Output the [X, Y] coordinate of the center of the cell containing the given text.  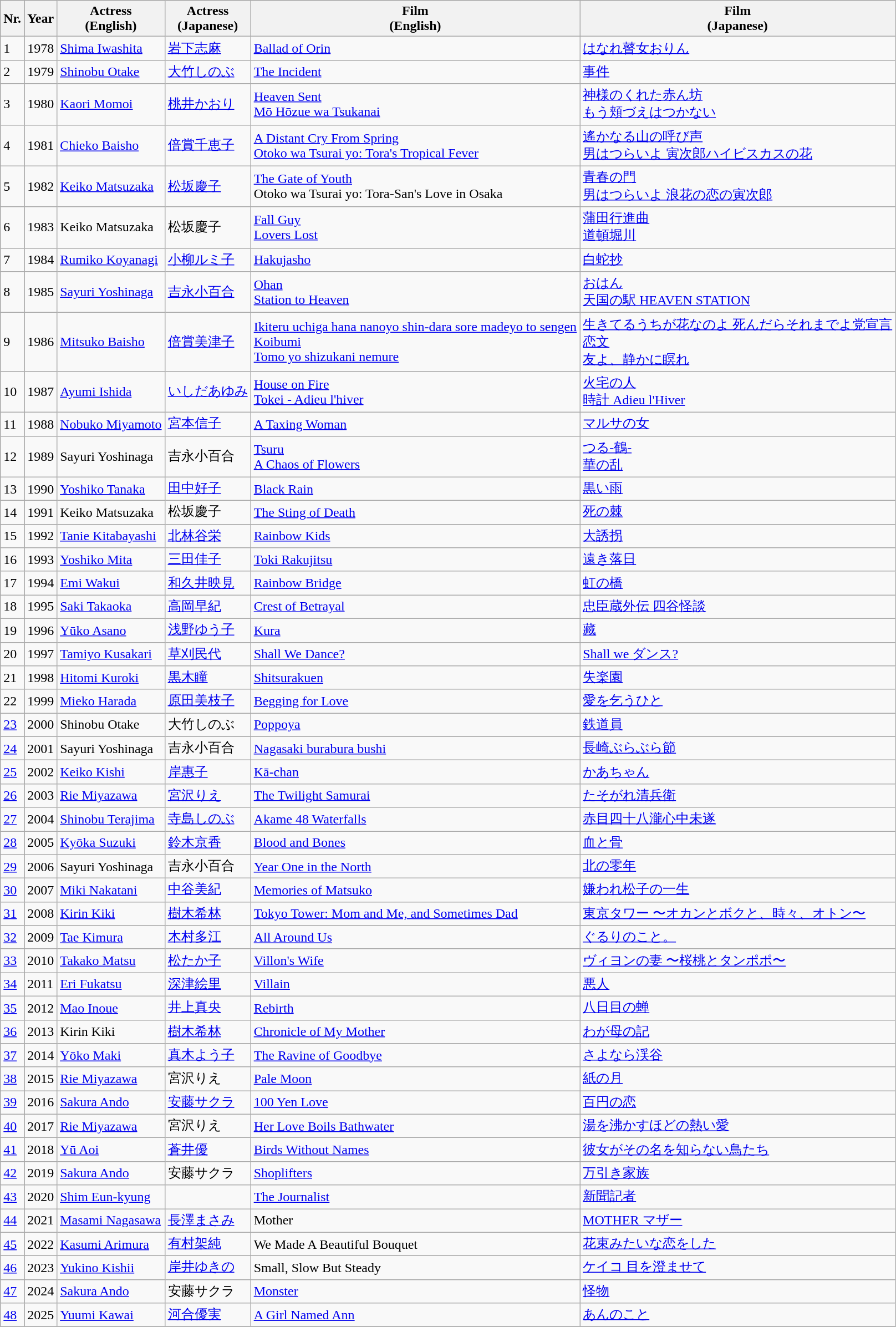
Mother [415, 1221]
46 [12, 1268]
1995 [41, 607]
1978 [41, 49]
Film(English) [415, 19]
蒼井優 [207, 1150]
黒い雨 [737, 489]
三田佳子 [207, 560]
Nagasaki burabura bushi [415, 749]
1999 [41, 701]
2016 [41, 1102]
Hakujasho [415, 260]
1997 [41, 654]
つる-鶴-華の乱 [737, 456]
高岡早紀 [207, 607]
Her Love Boils Bathwater [415, 1126]
9 [12, 342]
Yoshiko Mita [111, 560]
1993 [41, 560]
1991 [41, 512]
1994 [41, 583]
Yūko Asano [111, 630]
はなれ瞽女おりん [737, 49]
中谷美紀 [207, 891]
Emi Wakui [111, 583]
Mieko Harada [111, 701]
Begging for Love [415, 701]
Tanie Kitabayashi [111, 536]
45 [12, 1244]
22 [12, 701]
1985 [41, 292]
Tae Kimura [111, 937]
有村架純 [207, 1244]
Mao Inoue [111, 1008]
岩下志麻 [207, 49]
新聞記者 [737, 1197]
Yū Aoi [111, 1150]
1996 [41, 630]
31 [12, 914]
湯を沸かすほどの熱い愛 [737, 1126]
Memories of Matsuko [415, 891]
Blood and Bones [415, 843]
1989 [41, 456]
倍賞千恵子 [207, 145]
34 [12, 985]
長崎ぶらぶら節 [737, 749]
The Ravine of Goodbye [415, 1056]
1980 [41, 104]
42 [12, 1173]
The Gate of YouthOtoko wa Tsurai yo: Tora-San's Love in Osaka [415, 186]
赤目四十八瀧心中未遂 [737, 820]
岸井ゆきの [207, 1268]
Kyōka Suzuki [111, 843]
Film(Japanese) [737, 19]
Shall We Dance? [415, 654]
2014 [41, 1056]
かあちゃん [737, 772]
草刈民代 [207, 654]
Year One in the North [415, 866]
1983 [41, 227]
2011 [41, 985]
原田美枝子 [207, 701]
Kaori Momoi [111, 104]
2022 [41, 1244]
32 [12, 937]
Kura [415, 630]
15 [12, 536]
Shinobu Terajima [111, 820]
青春の門男はつらいよ 浪花の恋の寅次郎 [737, 186]
北の零年 [737, 866]
2001 [41, 749]
さよなら渓谷 [737, 1056]
100 Yen Love [415, 1102]
Ballad of Orin [415, 49]
たそがれ清兵衛 [737, 795]
11 [12, 424]
2004 [41, 820]
黒木瞳 [207, 678]
Poppoya [415, 725]
We Made A Beautiful Bouquet [415, 1244]
25 [12, 772]
浅野ゆう子 [207, 630]
1998 [41, 678]
井上真央 [207, 1008]
House on FireTokei - Adieu l'hiver [415, 392]
Ayumi Ishida [111, 392]
OhanStation to Heaven [415, 292]
Takako Matsu [111, 960]
Keiko Kishi [111, 772]
43 [12, 1197]
7 [12, 260]
怪物 [737, 1291]
Kasumi Arimura [111, 1244]
1982 [41, 186]
1 [12, 49]
鈴木京香 [207, 843]
Rumiko Koyanagi [111, 260]
5 [12, 186]
2020 [41, 1197]
桃井かおり [207, 104]
Rebirth [415, 1008]
TsuruA Chaos of Flowers [415, 456]
花束みたいな恋をした [737, 1244]
1984 [41, 260]
6 [12, 227]
10 [12, 392]
3 [12, 104]
2024 [41, 1291]
嫌われ松子の一生 [737, 891]
Hitomi Kuroki [111, 678]
田中好子 [207, 489]
Shoplifters [415, 1173]
白蛇抄 [737, 260]
忠臣蔵外伝 四谷怪談 [737, 607]
2002 [41, 772]
Shall we ダンス? [737, 654]
深津絵里 [207, 985]
1987 [41, 392]
26 [12, 795]
2003 [41, 795]
18 [12, 607]
2012 [41, 1008]
虹の橋 [737, 583]
The Sting of Death [415, 512]
悪人 [737, 985]
あんのこと [737, 1315]
事件 [737, 72]
The Twilight Samurai [415, 795]
Fall GuyLovers Lost [415, 227]
35 [12, 1008]
All Around Us [415, 937]
万引き家族 [737, 1173]
鉄道員 [737, 725]
40 [12, 1126]
マルサの女 [737, 424]
死の棘 [737, 512]
28 [12, 843]
Tamiyo Kusakari [111, 654]
遠き落日 [737, 560]
27 [12, 820]
2025 [41, 1315]
41 [12, 1150]
Birds Without Names [415, 1150]
Akame 48 Waterfalls [415, 820]
2021 [41, 1221]
21 [12, 678]
藏 [737, 630]
Yōko Maki [111, 1056]
百円の恋 [737, 1102]
48 [12, 1315]
2005 [41, 843]
Nobuko Miyamoto [111, 424]
Chieko Baisho [111, 145]
The Incident [415, 72]
生きてるうちが花なのよ 死んだらそれまでよ党宣言恋文友よ、静かに瞑れ [737, 342]
1990 [41, 489]
わが母の記 [737, 1031]
A Distant Cry From SpringOtoko wa Tsurai yo: Tora's Tropical Fever [415, 145]
39 [12, 1102]
Mitsuko Baisho [111, 342]
2007 [41, 891]
17 [12, 583]
33 [12, 960]
44 [12, 1221]
大誘拐 [737, 536]
Actress(Japanese) [207, 19]
A Taxing Woman [415, 424]
松たか子 [207, 960]
Shim Eun-kyung [111, 1197]
ぐるりのこと。 [737, 937]
火宅の人時計 Adieu l'Hiver [737, 392]
2018 [41, 1150]
血と骨 [737, 843]
8 [12, 292]
Actress(English) [111, 19]
2010 [41, 960]
寺島しのぶ [207, 820]
2017 [41, 1126]
24 [12, 749]
4 [12, 145]
1988 [41, 424]
和久井映見 [207, 583]
A Girl Named Ann [415, 1315]
20 [12, 654]
失楽園 [737, 678]
Crest of Betrayal [415, 607]
いしだあゆみ [207, 392]
1979 [41, 72]
ケイコ 目を澄ませて [737, 1268]
2009 [41, 937]
2019 [41, 1173]
23 [12, 725]
36 [12, 1031]
14 [12, 512]
29 [12, 866]
Heaven SentMō Hōzue wa Tsukanai [415, 104]
蒲田行進曲道頓堀川 [737, 227]
Shima Iwashita [111, 49]
Ikiteru uchiga hana nanoyo shin-dara sore madeyo to sengenKoibumiTomo yo shizukani nemure [415, 342]
紙の月 [737, 1079]
2023 [41, 1268]
愛を乞うひと [737, 701]
19 [12, 630]
岸惠子 [207, 772]
Villon's Wife [415, 960]
Shitsurakuen [415, 678]
2006 [41, 866]
Monster [415, 1291]
おはん天国の駅 HEAVEN STATION [737, 292]
2000 [41, 725]
神様のくれた赤ん坊もう頬づえはつかない [737, 104]
Yoshiko Tanaka [111, 489]
2013 [41, 1031]
木村多江 [207, 937]
遙かなる山の呼び声男はつらいよ 寅次郎ハイビスカスの花 [737, 145]
Villain [415, 985]
小柳ルミ子 [207, 260]
47 [12, 1291]
Toki Rakujitsu [415, 560]
12 [12, 456]
Kā-chan [415, 772]
1992 [41, 536]
真木よう子 [207, 1056]
宮本信子 [207, 424]
1981 [41, 145]
Rainbow Kids [415, 536]
倍賞美津子 [207, 342]
2 [12, 72]
37 [12, 1056]
北林谷栄 [207, 536]
Masami Nagasawa [111, 1221]
彼女がその名を知らない鳥たち [737, 1150]
Year [41, 19]
ヴィヨンの妻 〜桜桃とタンポポ〜 [737, 960]
1986 [41, 342]
東京タワー 〜オカンとボクと、時々、オトン〜 [737, 914]
Saki Takaoka [111, 607]
30 [12, 891]
Yukino Kishii [111, 1268]
Rainbow Bridge [415, 583]
八日目の蝉 [737, 1008]
2015 [41, 1079]
Pale Moon [415, 1079]
Black Rain [415, 489]
Tokyo Tower: Mom and Me, and Sometimes Dad [415, 914]
MOTHER マザー [737, 1221]
16 [12, 560]
Eri Fukatsu [111, 985]
Nr. [12, 19]
The Journalist [415, 1197]
2008 [41, 914]
13 [12, 489]
長澤まさみ [207, 1221]
38 [12, 1079]
河合優実 [207, 1315]
Small, Slow But Steady [415, 1268]
Chronicle of My Mother [415, 1031]
Miki Nakatani [111, 891]
Yuumi Kawai [111, 1315]
